Identify which cell holds the provided text, then report its [X, Y] central coordinate. 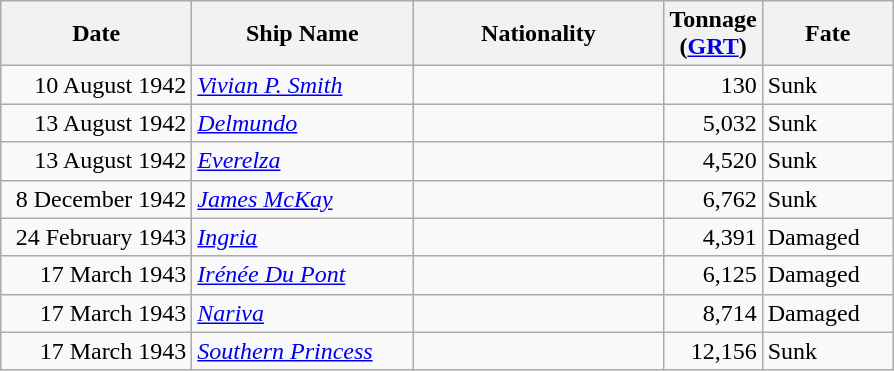
Delmundo [302, 123]
6,762 [713, 199]
Vivian P. Smith [302, 85]
Everelza [302, 161]
12,156 [713, 351]
10 August 1942 [96, 85]
Nariva [302, 313]
24 February 1943 [96, 237]
Tonnage(GRT) [713, 34]
130 [713, 85]
Southern Princess [302, 351]
4,391 [713, 237]
Nationality [538, 34]
5,032 [713, 123]
6,125 [713, 275]
8,714 [713, 313]
Date [96, 34]
James McKay [302, 199]
8 December 1942 [96, 199]
4,520 [713, 161]
Ship Name [302, 34]
Ingria [302, 237]
Fate [828, 34]
Irénée Du Pont [302, 275]
